Output the (x, y) coordinate of the center of the cell containing the given text.  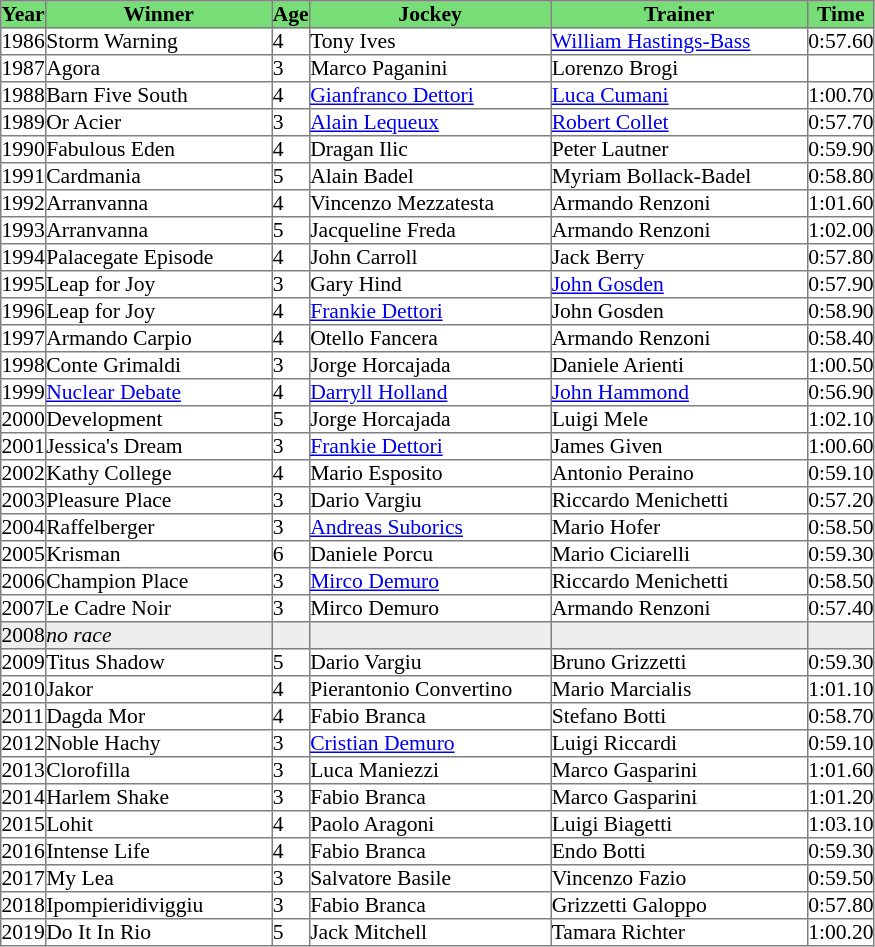
Endo Botti (679, 852)
0:57.20 (840, 500)
Vincenzo Mezzatesta (430, 204)
0:57.40 (840, 608)
Grizzetti Galoppo (679, 906)
Pleasure Place (158, 500)
Bruno Grizzetti (679, 662)
Daniele Porcu (430, 554)
Krisman (158, 554)
1990 (24, 150)
Le Cadre Noir (158, 608)
Ipompieridiviggiu (158, 906)
2017 (24, 878)
2011 (24, 716)
1993 (24, 230)
Trainer (679, 14)
Time (840, 14)
1:01.20 (840, 798)
0:57.60 (840, 42)
Paolo Aragoni (430, 824)
Clorofilla (158, 770)
1994 (24, 258)
Antonio Peraino (679, 474)
Mario Ciciarelli (679, 554)
2008 (24, 636)
2019 (24, 932)
2002 (24, 474)
1:01.10 (840, 690)
John Carroll (430, 258)
2006 (24, 582)
Alain Badel (430, 176)
2005 (24, 554)
Or Acier (158, 122)
1:00.70 (840, 96)
1:02.00 (840, 230)
2003 (24, 500)
Titus Shadow (158, 662)
Barn Five South (158, 96)
John Hammond (679, 392)
Do It In Rio (158, 932)
Otello Fancera (430, 338)
Year (24, 14)
Dagda Mor (158, 716)
Jack Mitchell (430, 932)
Development (158, 420)
no race (158, 636)
Tamara Richter (679, 932)
1996 (24, 312)
0:57.90 (840, 284)
Dragan Ilic (430, 150)
1:02.10 (840, 420)
1998 (24, 366)
Daniele Arienti (679, 366)
My Lea (158, 878)
Fabulous Eden (158, 150)
Andreas Suborics (430, 528)
Jacqueline Freda (430, 230)
1991 (24, 176)
1999 (24, 392)
Harlem Shake (158, 798)
0:59.90 (840, 150)
Luca Cumani (679, 96)
Darryll Holland (430, 392)
1:03.10 (840, 824)
Mario Hofer (679, 528)
0:58.70 (840, 716)
Gianfranco Dettori (430, 96)
2016 (24, 852)
Jakor (158, 690)
2000 (24, 420)
2015 (24, 824)
Marco Paganini (430, 68)
0:59.50 (840, 878)
Luigi Mele (679, 420)
Intense Life (158, 852)
1:00.20 (840, 932)
Storm Warning (158, 42)
1989 (24, 122)
Luigi Riccardi (679, 744)
Lorenzo Brogi (679, 68)
William Hastings-Bass (679, 42)
Myriam Bollack-Badel (679, 176)
Robert Collet (679, 122)
Champion Place (158, 582)
James Given (679, 446)
Lohit (158, 824)
Pierantonio Convertino (430, 690)
Salvatore Basile (430, 878)
Conte Grimaldi (158, 366)
2018 (24, 906)
Jockey (430, 14)
Raffelberger (158, 528)
Stefano Botti (679, 716)
Nuclear Debate (158, 392)
Mario Esposito (430, 474)
1988 (24, 96)
Jessica's Dream (158, 446)
1995 (24, 284)
Kathy College (158, 474)
2004 (24, 528)
2001 (24, 446)
1997 (24, 338)
Alain Lequeux (430, 122)
1986 (24, 42)
1:00.50 (840, 366)
Cristian Demuro (430, 744)
Palacegate Episode (158, 258)
Jack Berry (679, 258)
2009 (24, 662)
Noble Hachy (158, 744)
Agora (158, 68)
Tony Ives (430, 42)
0:58.80 (840, 176)
Armando Carpio (158, 338)
0:58.90 (840, 312)
6 (290, 554)
0:58.40 (840, 338)
2007 (24, 608)
2012 (24, 744)
0:56.90 (840, 392)
Peter Lautner (679, 150)
Cardmania (158, 176)
Luca Maniezzi (430, 770)
2013 (24, 770)
Mario Marcialis (679, 690)
1987 (24, 68)
1992 (24, 204)
Gary Hind (430, 284)
Age (290, 14)
2014 (24, 798)
Winner (158, 14)
Vincenzo Fazio (679, 878)
2010 (24, 690)
Luigi Biagetti (679, 824)
1:00.60 (840, 446)
0:57.70 (840, 122)
